Locate the cell with the specified text and output its [X, Y] center coordinate. 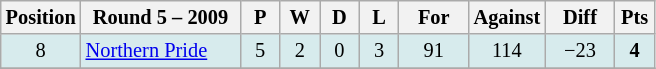
W [300, 17]
5 [260, 51]
Northern Pride [161, 51]
0 [340, 51]
−23 [580, 51]
Against [508, 17]
L [379, 17]
P [260, 17]
Round 5 – 2009 [161, 17]
For [434, 17]
Pts [635, 17]
Diff [580, 17]
3 [379, 51]
8 [41, 51]
4 [635, 51]
2 [300, 51]
D [340, 17]
91 [434, 51]
Position [41, 17]
114 [508, 51]
